Detect which cell encompasses the target text, then output its (x, y) center coordinate. 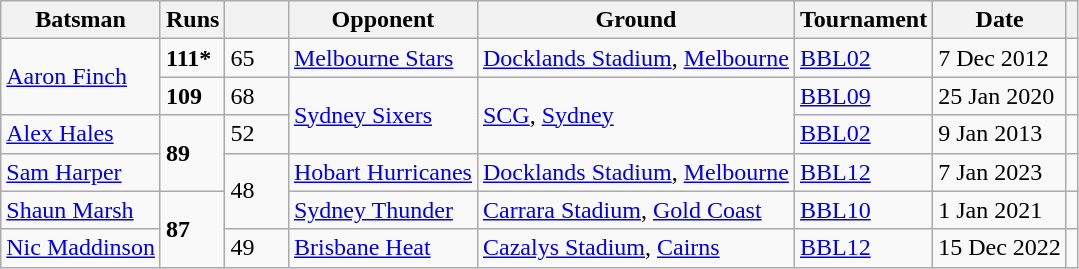
Ground (636, 20)
Alex Hales (81, 134)
Opponent (382, 20)
9 Jan 2013 (1000, 134)
Sydney Thunder (382, 210)
SCG, Sydney (636, 115)
Brisbane Heat (382, 248)
109 (192, 96)
Sam Harper (81, 172)
Tournament (863, 20)
7 Jan 2023 (1000, 172)
1 Jan 2021 (1000, 210)
15 Dec 2022 (1000, 248)
25 Jan 2020 (1000, 96)
Runs (192, 20)
Sydney Sixers (382, 115)
BBL10 (863, 210)
Carrara Stadium, Gold Coast (636, 210)
87 (192, 229)
Batsman (81, 20)
Aaron Finch (81, 77)
Melbourne Stars (382, 58)
Shaun Marsh (81, 210)
Hobart Hurricanes (382, 172)
111* (192, 58)
65 (257, 58)
Nic Maddinson (81, 248)
BBL09 (863, 96)
7 Dec 2012 (1000, 58)
Cazalys Stadium, Cairns (636, 248)
Date (1000, 20)
48 (257, 191)
52 (257, 134)
49 (257, 248)
68 (257, 96)
89 (192, 153)
